Identify which cell holds the provided text, then report its [X, Y] central coordinate. 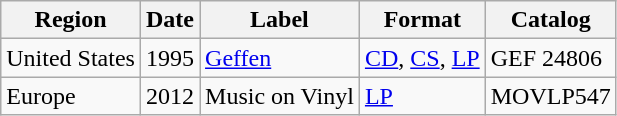
GEF 24806 [550, 58]
LP [422, 96]
Format [422, 20]
2012 [170, 96]
1995 [170, 58]
Geffen [280, 58]
CD, CS, LP [422, 58]
Region [71, 20]
United States [71, 58]
Music on Vinyl [280, 96]
Date [170, 20]
Catalog [550, 20]
Europe [71, 96]
MOVLP547 [550, 96]
Label [280, 20]
